Provide the [X, Y] coordinate of the cell's center where the given text is located.  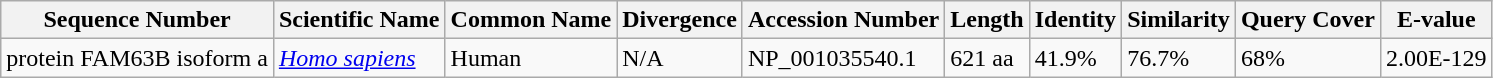
76.7% [1179, 58]
Accession Number [843, 20]
Scientific Name [359, 20]
Similarity [1179, 20]
Sequence Number [138, 20]
Identity [1075, 20]
Length [987, 20]
Common Name [531, 20]
NP_001035540.1 [843, 58]
protein FAM63B isoform a [138, 58]
68% [1308, 58]
Query Cover [1308, 20]
E-value [1436, 20]
N/A [680, 58]
Divergence [680, 20]
2.00E-129 [1436, 58]
621 aa [987, 58]
41.9% [1075, 58]
Homo sapiens [359, 58]
Human [531, 58]
